Extract the [X, Y] coordinate from the center of the cell holding the provided text.  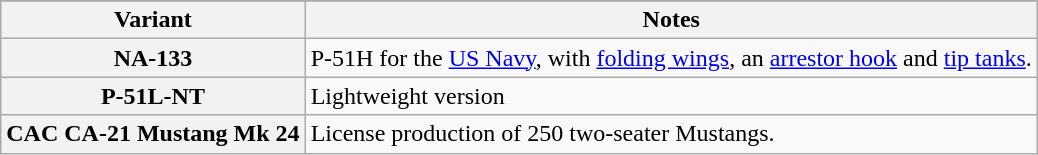
NA-133 [153, 58]
Notes [671, 20]
P-51H for the US Navy, with folding wings, an arrestor hook and tip tanks. [671, 58]
P-51L-NT [153, 96]
License production of 250 two-seater Mustangs. [671, 134]
Lightweight version [671, 96]
Variant [153, 20]
CAC CA-21 Mustang Mk 24 [153, 134]
